Return [x, y] of the center of cell containing provided text 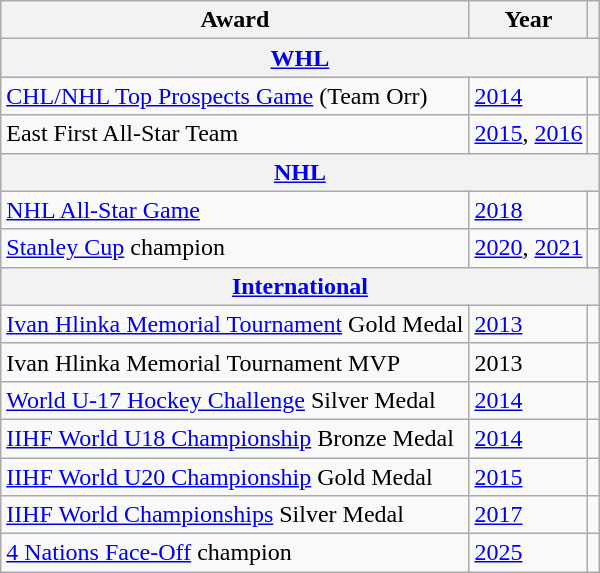
IIHF World Championships Silver Medal [235, 515]
IIHF World U20 Championship Gold Medal [235, 477]
2020, 2021 [528, 248]
2017 [528, 515]
2025 [528, 553]
Award [235, 20]
4 Nations Face-Off champion [235, 553]
Year [528, 20]
2018 [528, 210]
CHL/NHL Top Prospects Game (Team Orr) [235, 96]
Stanley Cup champion [235, 248]
International [300, 286]
World U-17 Hockey Challenge Silver Medal [235, 400]
NHL All-Star Game [235, 210]
Ivan Hlinka Memorial Tournament Gold Medal [235, 324]
2015, 2016 [528, 134]
IIHF World U18 Championship Bronze Medal [235, 438]
2015 [528, 477]
WHL [300, 58]
NHL [300, 172]
Ivan Hlinka Memorial Tournament MVP [235, 362]
East First All-Star Team [235, 134]
